Locate the cell with the specified text and output its (x, y) center coordinate. 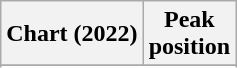
Peakposition (189, 34)
Chart (2022) (72, 34)
